Determine the (X, Y) coordinate at the center of the cell enclosing the given text.  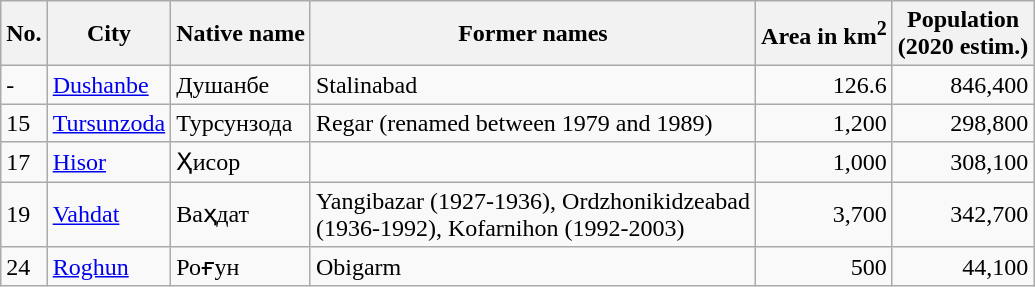
342,700 (963, 214)
Ҳисор (241, 162)
Population(2020 estim.) (963, 34)
126.6 (824, 85)
24 (24, 267)
Hisor (109, 162)
Area in km2 (824, 34)
Stalinabad (532, 85)
44,100 (963, 267)
Tursunzoda (109, 123)
Native name (241, 34)
No. (24, 34)
308,100 (963, 162)
15 (24, 123)
Турсунзода (241, 123)
1,200 (824, 123)
Obigarm (532, 267)
Ваҳдат (241, 214)
Vahdat (109, 214)
500 (824, 267)
19 (24, 214)
Dushanbe (109, 85)
1,000 (824, 162)
3,700 (824, 214)
Regar (renamed between 1979 and 1989) (532, 123)
846,400 (963, 85)
City (109, 34)
Yangibazar (1927-1936), Ordzhonikidzeabad (1936-1992), Kofarnihon (1992-2003) (532, 214)
Роғун (241, 267)
Душанбе (241, 85)
17 (24, 162)
Former names (532, 34)
Roghun (109, 267)
298,800 (963, 123)
- (24, 85)
